Search for the cell housing the specified text and yield its [X, Y] center coordinate. 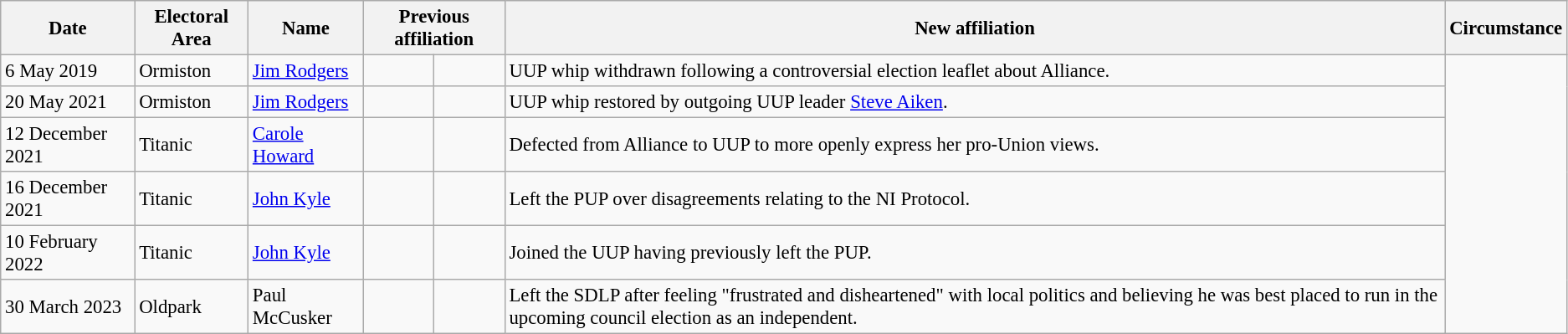
New affiliation [975, 28]
6 May 2019 [68, 71]
Paul McCusker [306, 306]
12 December 2021 [68, 146]
30 March 2023 [68, 306]
Circumstance [1506, 28]
Oldpark [192, 306]
Left the PUP over disagreements relating to the NI Protocol. [975, 199]
16 December 2021 [68, 199]
UUP whip withdrawn following a controversial election leaflet about Alliance. [975, 71]
Joined the UUP having previously left the PUP. [975, 253]
Previous affiliation [433, 28]
Name [306, 28]
10 February 2022 [68, 253]
20 May 2021 [68, 102]
Defected from Alliance to UUP to more openly express her pro-Union views. [975, 146]
Carole Howard [306, 146]
Electoral Area [192, 28]
UUP whip restored by outgoing UUP leader Steve Aiken. [975, 102]
Date [68, 28]
